Extract the (x, y) coordinate from the center of the cell holding the provided text.  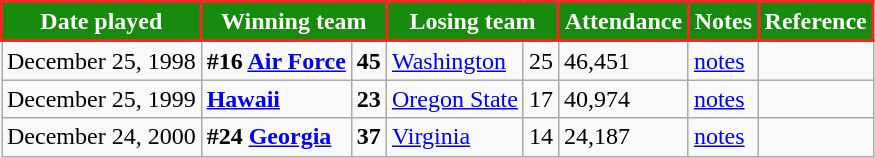
Losing team (472, 22)
Notes (723, 22)
Date played (102, 22)
24,187 (623, 137)
December 24, 2000 (102, 137)
Winning team (294, 22)
Hawaii (276, 99)
25 (540, 60)
37 (368, 137)
23 (368, 99)
December 25, 1998 (102, 60)
Washington (454, 60)
46,451 (623, 60)
#24 Georgia (276, 137)
Attendance (623, 22)
Oregon State (454, 99)
December 25, 1999 (102, 99)
17 (540, 99)
#16 Air Force (276, 60)
40,974 (623, 99)
Reference (816, 22)
45 (368, 60)
Virginia (454, 137)
14 (540, 137)
